Return the (x, y) coordinate for the center point of the cell that contains the specified text.  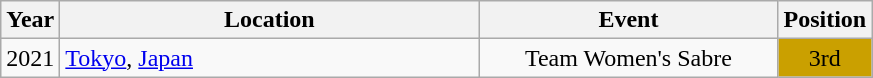
Tokyo, Japan (270, 58)
3rd (825, 58)
Year (30, 20)
2021 (30, 58)
Team Women's Sabre (628, 58)
Event (628, 20)
Location (270, 20)
Position (825, 20)
